Return (x, y) of the center of cell containing provided text 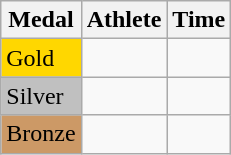
Athlete (124, 20)
Medal (41, 20)
Gold (41, 58)
Silver (41, 96)
Time (199, 20)
Bronze (41, 134)
